Output the [X, Y] coordinate of the center of the cell containing the given text.  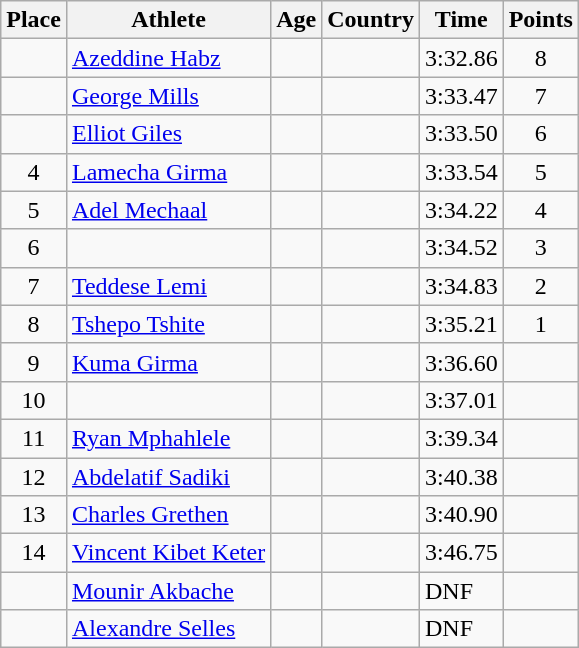
Alexandre Selles [168, 629]
Points [540, 20]
3:37.01 [461, 400]
3:34.52 [461, 248]
3:32.86 [461, 58]
9 [34, 362]
3:40.90 [461, 515]
3:33.47 [461, 96]
Time [461, 20]
George Mills [168, 96]
14 [34, 553]
Lamecha Girma [168, 172]
1 [540, 324]
12 [34, 477]
3:39.34 [461, 438]
Mounir Akbache [168, 591]
3:46.75 [461, 553]
13 [34, 515]
Teddese Lemi [168, 286]
Vincent Kibet Keter [168, 553]
Age [296, 20]
3:36.60 [461, 362]
Adel Mechaal [168, 210]
Tshepo Tshite [168, 324]
3:34.22 [461, 210]
10 [34, 400]
Kuma Girma [168, 362]
3:40.38 [461, 477]
11 [34, 438]
Athlete [168, 20]
Place [34, 20]
3:33.54 [461, 172]
Ryan Mphahlele [168, 438]
Country [371, 20]
3:34.83 [461, 286]
3:35.21 [461, 324]
Azeddine Habz [168, 58]
Elliot Giles [168, 134]
3 [540, 248]
Abdelatif Sadiki [168, 477]
3:33.50 [461, 134]
Charles Grethen [168, 515]
2 [540, 286]
